From the cell containing the given text, extract its center point as (x, y) coordinate. 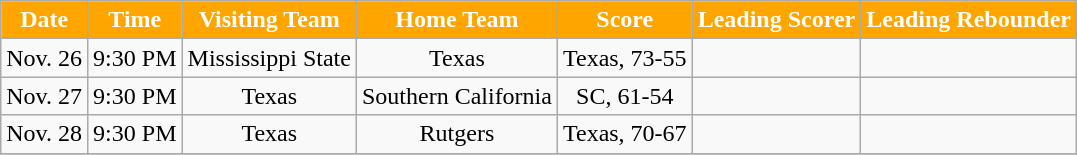
Nov. 28 (44, 134)
Southern California (456, 96)
SC, 61-54 (624, 96)
Leading Rebounder (969, 20)
Nov. 26 (44, 58)
Date (44, 20)
Mississippi State (269, 58)
Rutgers (456, 134)
Texas, 70-67 (624, 134)
Leading Scorer (776, 20)
Time (135, 20)
Visiting Team (269, 20)
Texas, 73-55 (624, 58)
Home Team (456, 20)
Nov. 27 (44, 96)
Score (624, 20)
